For the text-containing cell, return its midpoint in [X, Y] coordinate format. 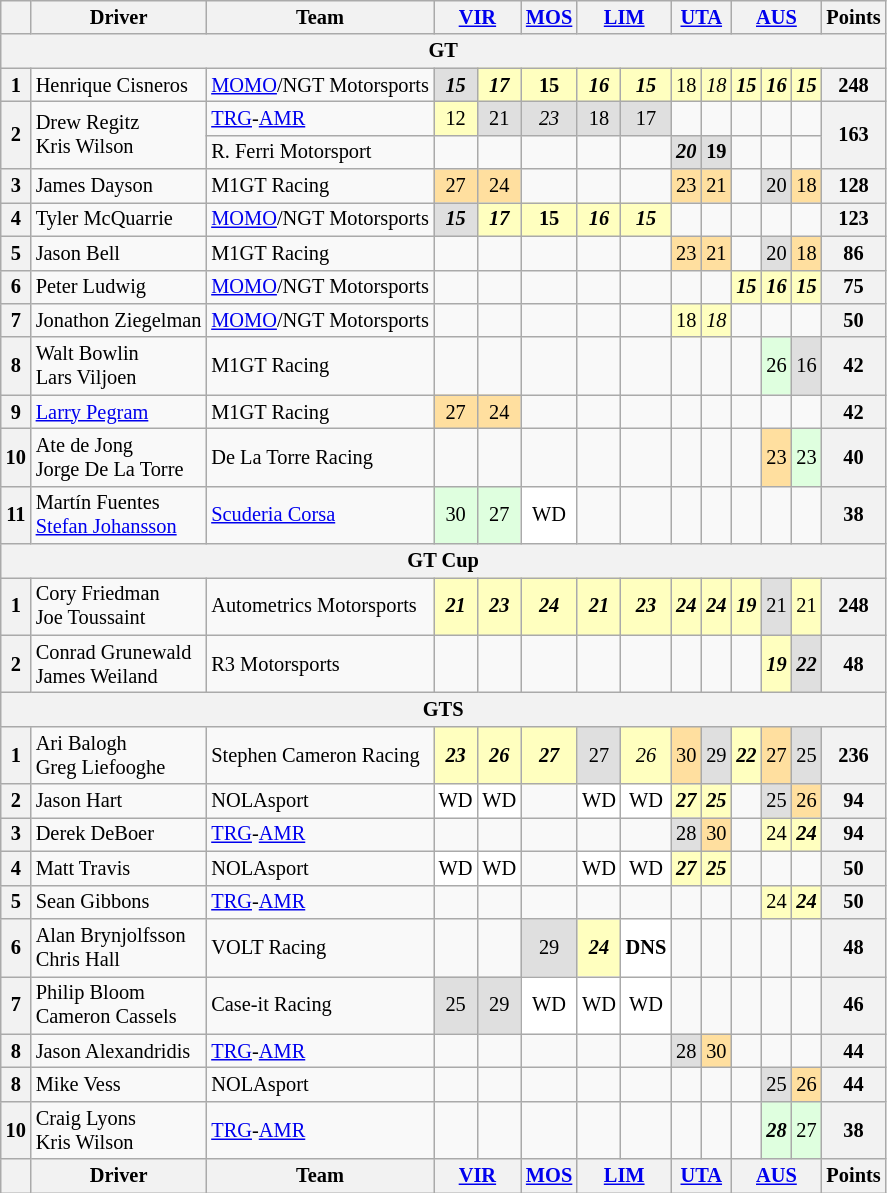
11 [16, 515]
R3 Motorsports [320, 664]
Mike Vess [119, 1084]
Martín Fuentes Stefan Johansson [119, 515]
GT [444, 51]
Sean Gibbons [119, 902]
Alan Brynjolfsson Chris Hall [119, 947]
Ari Balogh Greg Liefooghe [119, 755]
Walt Bowlin Lars Viljoen [119, 366]
Jason Bell [119, 253]
75 [853, 287]
De La Torre Racing [320, 457]
Philip Bloom Cameron Cassels [119, 1005]
Cory Friedman Joe Toussaint [119, 606]
Autometrics Motorsports [320, 606]
Scuderia Corsa [320, 515]
86 [853, 253]
GTS [444, 709]
James Dayson [119, 186]
9 [16, 412]
VOLT Racing [320, 947]
123 [853, 219]
Craig Lyons Kris Wilson [119, 1130]
DNS [646, 947]
Case-it Racing [320, 1005]
Jonathon Ziegelman [119, 320]
R. Ferri Motorsport [320, 152]
Jason Hart [119, 801]
Peter Ludwig [119, 287]
Matt Travis [119, 868]
Jason Alexandridis [119, 1051]
40 [853, 457]
GT Cup [444, 561]
Henrique Cisneros [119, 85]
Conrad Grunewald James Weiland [119, 664]
Ate de Jong Jorge De La Torre [119, 457]
Larry Pegram [119, 412]
12 [456, 118]
46 [853, 1005]
Derek DeBoer [119, 834]
Drew Regitz Kris Wilson [119, 134]
236 [853, 755]
128 [853, 186]
163 [853, 134]
Tyler McQuarrie [119, 219]
Stephen Cameron Racing [320, 755]
